Identify which cell holds the provided text, then report its [x, y] central coordinate. 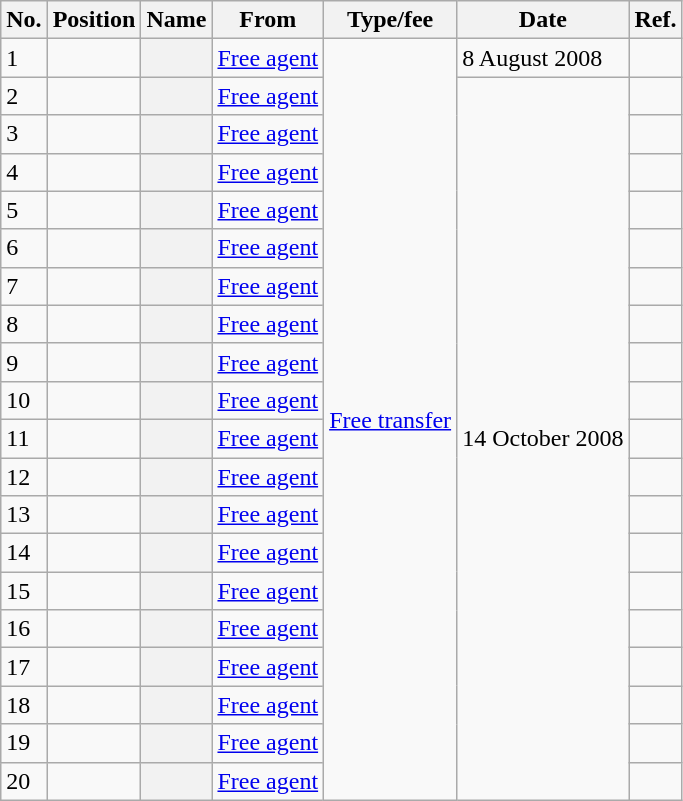
13 [24, 515]
8 [24, 324]
19 [24, 743]
From [268, 20]
4 [24, 172]
14 October 2008 [543, 438]
Name [176, 20]
18 [24, 705]
Type/fee [390, 20]
Date [543, 20]
5 [24, 210]
20 [24, 781]
14 [24, 553]
10 [24, 400]
7 [24, 286]
16 [24, 629]
12 [24, 477]
6 [24, 248]
11 [24, 438]
15 [24, 591]
8 August 2008 [543, 58]
Free transfer [390, 420]
2 [24, 96]
9 [24, 362]
17 [24, 667]
3 [24, 134]
1 [24, 58]
No. [24, 20]
Position [94, 20]
Ref. [656, 20]
